Determine the [x, y] coordinate at the center of the cell enclosing the given text.  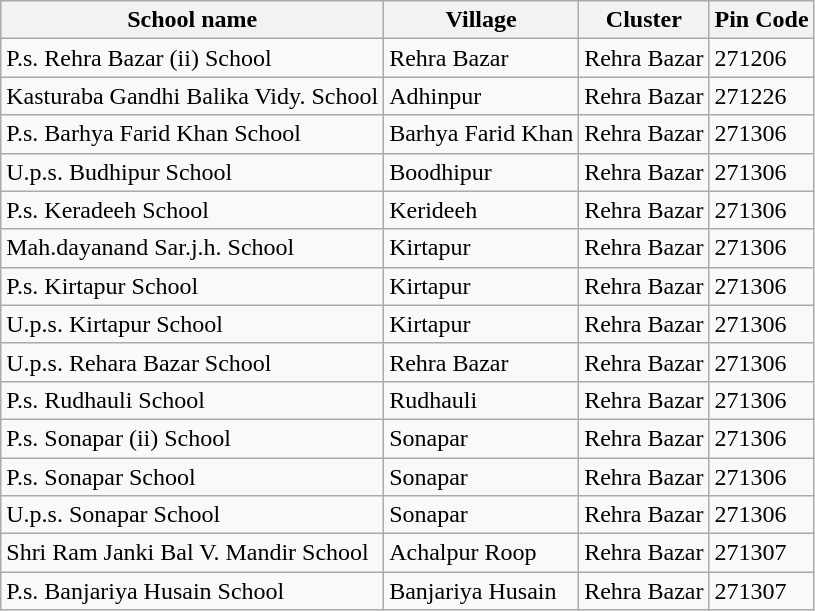
Rudhauli [482, 400]
Pin Code [762, 20]
Kasturaba Gandhi Balika Vidy. School [192, 96]
P.s. Rudhauli School [192, 400]
Shri Ram Janki Bal V. Mandir School [192, 553]
P.s. Sonapar (ii) School [192, 438]
Cluster [644, 20]
271226 [762, 96]
Adhinpur [482, 96]
Boodhipur [482, 172]
P.s. Banjariya Husain School [192, 591]
P.s. Rehra Bazar (ii) School [192, 58]
U.p.s. Sonapar School [192, 515]
U.p.s. Rehara Bazar School [192, 362]
P.s. Keradeeh School [192, 210]
P.s. Kirtapur School [192, 286]
Mah.dayanand Sar.j.h. School [192, 248]
Achalpur Roop [482, 553]
School name [192, 20]
Kerideeh [482, 210]
U.p.s. Budhipur School [192, 172]
U.p.s. Kirtapur School [192, 324]
Banjariya Husain [482, 591]
Village [482, 20]
P.s. Sonapar School [192, 477]
P.s. Barhya Farid Khan School [192, 134]
Barhya Farid Khan [482, 134]
271206 [762, 58]
